Provide the [X, Y] coordinate of the cell's center where the given text is located.  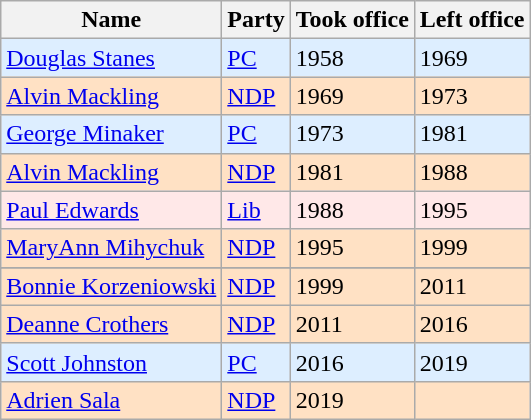
Name [112, 20]
1958 [352, 58]
Left office [472, 20]
Deanne Crothers [112, 324]
Adrien Sala [112, 400]
Douglas Stanes [112, 58]
Took office [352, 20]
Party [256, 20]
George Minaker [112, 134]
Scott Johnston [112, 362]
Lib [256, 210]
MaryAnn Mihychuk [112, 248]
Bonnie Korzeniowski [112, 286]
Paul Edwards [112, 210]
